Capture the cell that displays the provided text and extract its (X, Y) central coordinate. 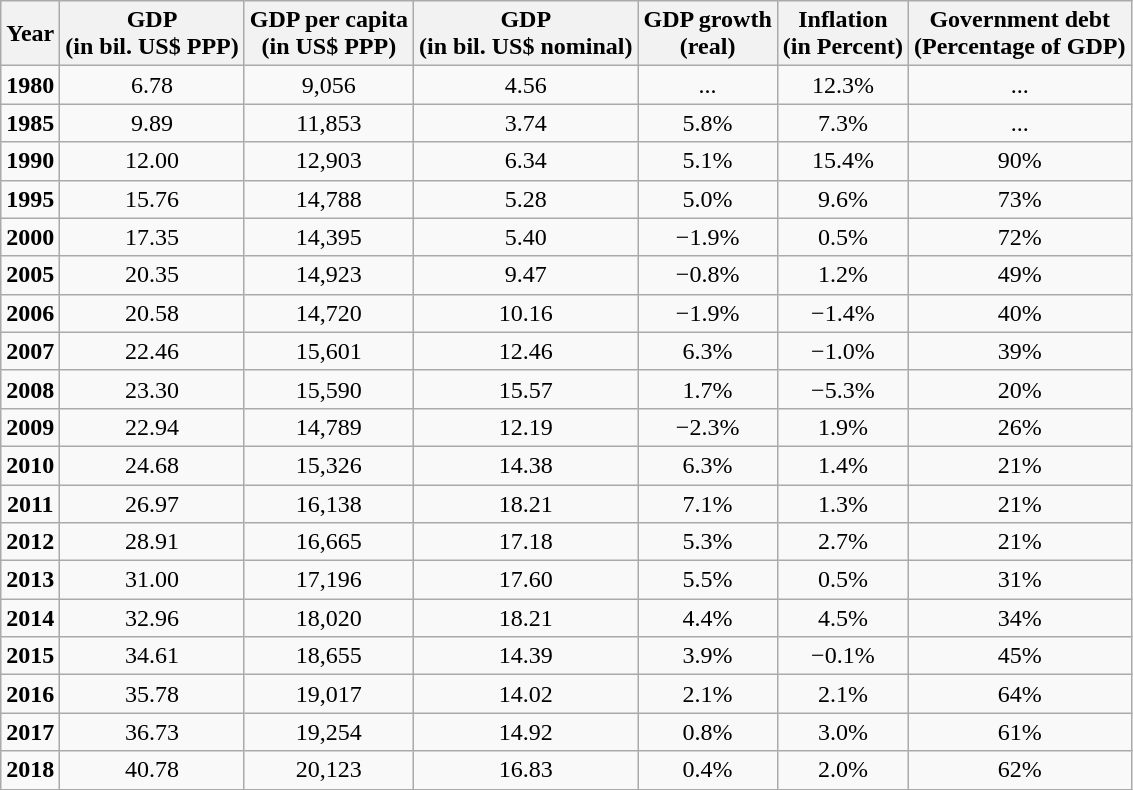
18,655 (328, 656)
49% (1020, 275)
2018 (30, 770)
34.61 (152, 656)
7.1% (708, 503)
−2.3% (708, 427)
2014 (30, 618)
0.4% (708, 770)
−0.8% (708, 275)
6.34 (526, 161)
3.0% (842, 732)
14,720 (328, 313)
2011 (30, 503)
1985 (30, 123)
20% (1020, 389)
73% (1020, 199)
26.97 (152, 503)
2000 (30, 237)
17.18 (526, 542)
14,789 (328, 427)
4.5% (842, 618)
GDP per capita(in US$ PPP) (328, 34)
2.0% (842, 770)
14.92 (526, 732)
GDP growth(real) (708, 34)
17.35 (152, 237)
16.83 (526, 770)
20.58 (152, 313)
5.1% (708, 161)
0.8% (708, 732)
1995 (30, 199)
62% (1020, 770)
12.19 (526, 427)
2017 (30, 732)
15,601 (328, 351)
22.94 (152, 427)
2006 (30, 313)
12,903 (328, 161)
5.0% (708, 199)
2016 (30, 694)
36.73 (152, 732)
3.9% (708, 656)
9,056 (328, 85)
9.89 (152, 123)
15.76 (152, 199)
11,853 (328, 123)
14.39 (526, 656)
1.7% (708, 389)
1.2% (842, 275)
40.78 (152, 770)
39% (1020, 351)
Government debt(Percentage of GDP) (1020, 34)
2008 (30, 389)
2009 (30, 427)
4.4% (708, 618)
1980 (30, 85)
5.8% (708, 123)
−1.0% (842, 351)
5.28 (526, 199)
32.96 (152, 618)
24.68 (152, 465)
15.4% (842, 161)
45% (1020, 656)
19,254 (328, 732)
1.4% (842, 465)
28.91 (152, 542)
5.5% (708, 580)
3.74 (526, 123)
14,788 (328, 199)
22.46 (152, 351)
2010 (30, 465)
Inflation(in Percent) (842, 34)
90% (1020, 161)
Year (30, 34)
7.3% (842, 123)
1.3% (842, 503)
6.78 (152, 85)
14.38 (526, 465)
15,590 (328, 389)
9.6% (842, 199)
64% (1020, 694)
16,138 (328, 503)
−5.3% (842, 389)
17,196 (328, 580)
5.3% (708, 542)
26% (1020, 427)
2012 (30, 542)
14,395 (328, 237)
14,923 (328, 275)
19,017 (328, 694)
18,020 (328, 618)
10.16 (526, 313)
−1.4% (842, 313)
GDP(in bil. US$ PPP) (152, 34)
31.00 (152, 580)
4.56 (526, 85)
40% (1020, 313)
9.47 (526, 275)
GDP(in bil. US$ nominal) (526, 34)
34% (1020, 618)
2015 (30, 656)
12.3% (842, 85)
72% (1020, 237)
1.9% (842, 427)
35.78 (152, 694)
2005 (30, 275)
2.7% (842, 542)
20,123 (328, 770)
2007 (30, 351)
2013 (30, 580)
23.30 (152, 389)
15.57 (526, 389)
5.40 (526, 237)
16,665 (328, 542)
61% (1020, 732)
14.02 (526, 694)
1990 (30, 161)
31% (1020, 580)
15,326 (328, 465)
17.60 (526, 580)
−0.1% (842, 656)
12.46 (526, 351)
20.35 (152, 275)
12.00 (152, 161)
